Identify which cell holds the provided text, then report its (X, Y) central coordinate. 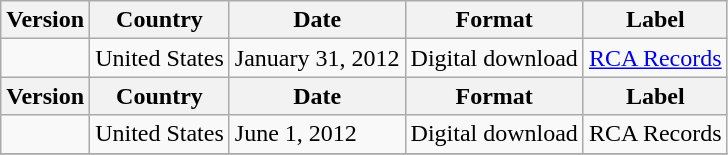
January 31, 2012 (317, 58)
June 1, 2012 (317, 134)
